Scan for the cell matching the given text and deliver its (X, Y) coordinate at center. 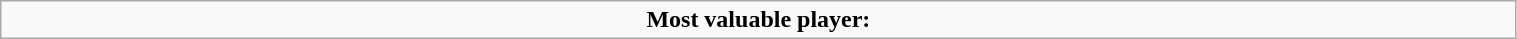
Most valuable player: (758, 20)
